For the text-containing cell, return its midpoint in (x, y) coordinate format. 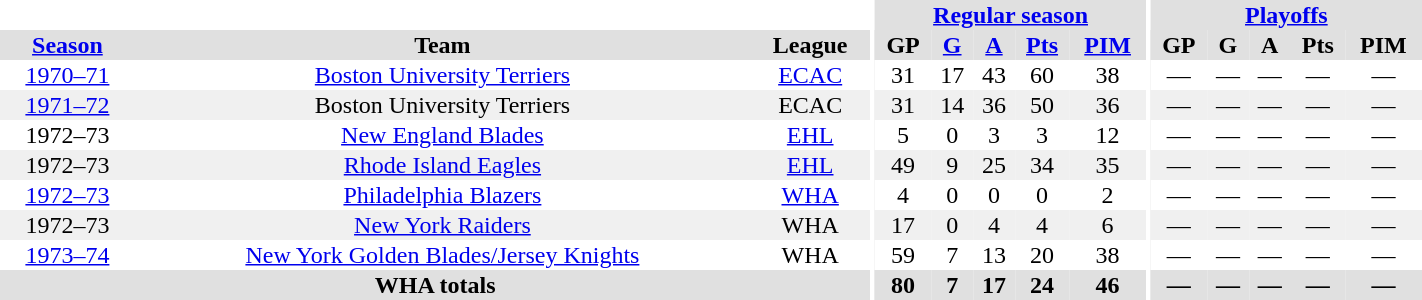
Playoffs (1286, 15)
46 (1108, 285)
Philadelphia Blazers (442, 195)
League (810, 45)
Regular season (1010, 15)
12 (1108, 135)
25 (994, 165)
2 (1108, 195)
35 (1108, 165)
1970–71 (68, 75)
9 (952, 165)
80 (903, 285)
13 (994, 255)
1973–74 (68, 255)
59 (903, 255)
50 (1042, 105)
5 (903, 135)
New England Blades (442, 135)
49 (903, 165)
43 (994, 75)
WHA totals (435, 285)
1971–72 (68, 105)
New York Raiders (442, 225)
24 (1042, 285)
60 (1042, 75)
Season (68, 45)
Rhode Island Eagles (442, 165)
20 (1042, 255)
Team (442, 45)
34 (1042, 165)
6 (1108, 225)
New York Golden Blades/Jersey Knights (442, 255)
14 (952, 105)
